Return (X, Y) of the center of cell containing provided text 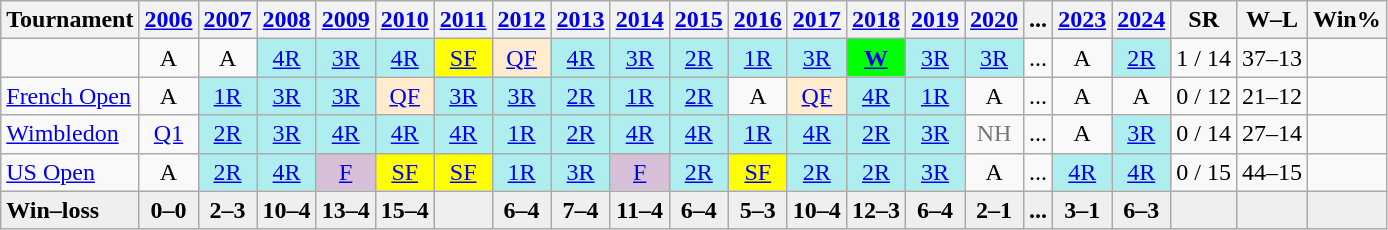
2008 (286, 20)
3–1 (1082, 210)
2016 (758, 20)
2013 (580, 20)
2007 (228, 20)
2009 (346, 20)
2012 (522, 20)
12–3 (876, 210)
Wimbledon (70, 134)
0 / 14 (1204, 134)
SR (1204, 20)
27–14 (1272, 134)
6–3 (1142, 210)
2011 (463, 20)
1 / 14 (1204, 58)
2018 (876, 20)
2020 (994, 20)
2015 (698, 20)
11–4 (640, 210)
2017 (816, 20)
7–4 (580, 210)
2014 (640, 20)
2024 (1142, 20)
21–12 (1272, 96)
5–3 (758, 210)
0 / 15 (1204, 172)
0–0 (168, 210)
Win% (1348, 20)
US Open (70, 172)
37–13 (1272, 58)
15–4 (404, 210)
2–3 (228, 210)
44–15 (1272, 172)
Tournament (70, 20)
Q1 (168, 134)
0 / 12 (1204, 96)
2010 (404, 20)
2023 (1082, 20)
Win–loss (70, 210)
W (876, 58)
13–4 (346, 210)
NH (994, 134)
2–1 (994, 210)
W–L (1272, 20)
French Open (70, 96)
2006 (168, 20)
2019 (934, 20)
